Return [X, Y] of the center of cell containing provided text 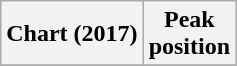
Chart (2017) [72, 34]
Peakposition [189, 34]
